Find where the given text appears and provide that cell's center as [X, Y] coordinate. 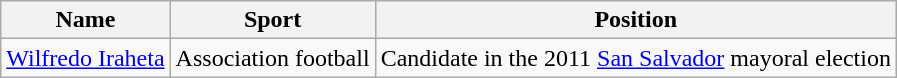
Sport [272, 20]
Association football [272, 58]
Position [636, 20]
Wilfredo Iraheta [86, 58]
Candidate in the 2011 San Salvador mayoral election [636, 58]
Name [86, 20]
